Search for the cell housing the specified text and yield its (x, y) center coordinate. 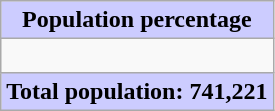
Population percentage (137, 20)
Total population: 741,221 (137, 92)
